Locate the cell with the specified text and output its (x, y) center coordinate. 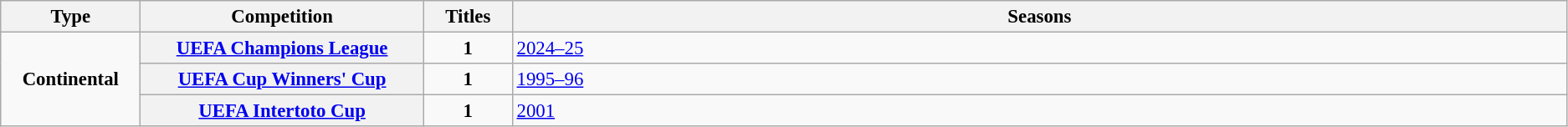
2001 (1039, 111)
UEFA Champions League (283, 48)
Titles (468, 17)
Continental (70, 80)
UEFA Cup Winners' Cup (283, 79)
Type (70, 17)
Seasons (1039, 17)
Competition (283, 17)
UEFA Intertoto Cup (283, 111)
1995–96 (1039, 79)
2024–25 (1039, 48)
